Capture the cell that displays the provided text and extract its [X, Y] central coordinate. 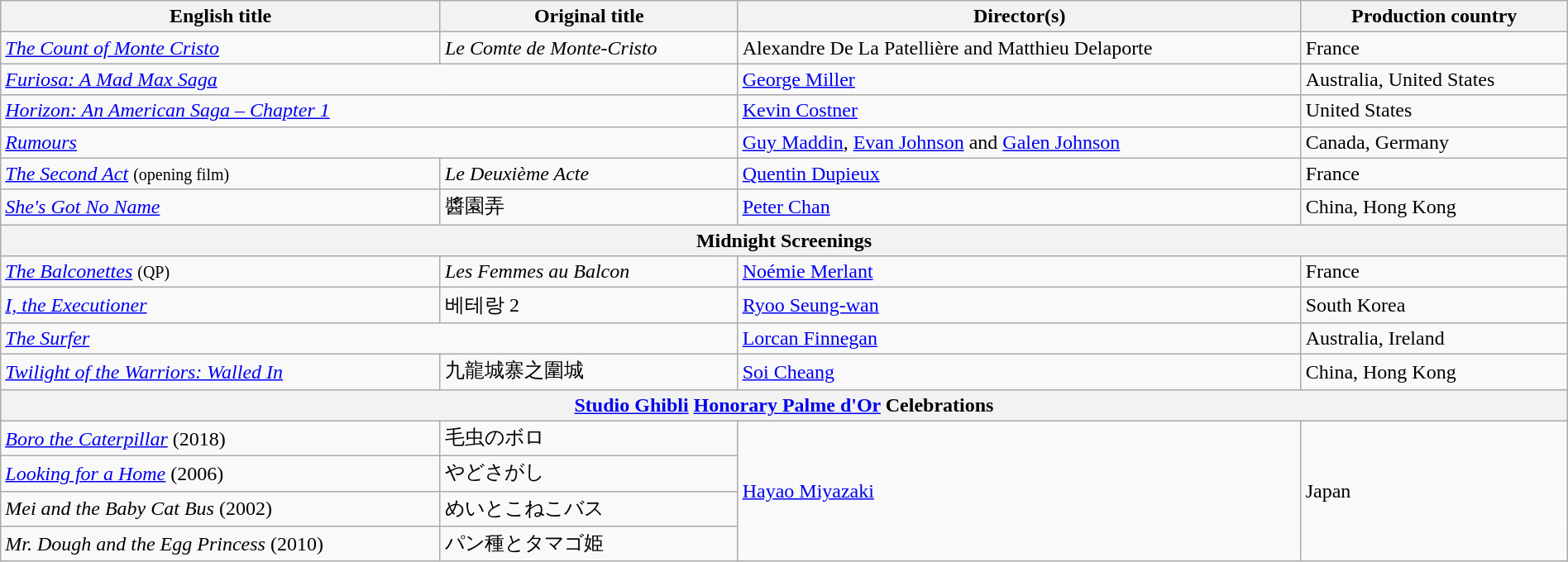
Canada, Germany [1434, 142]
The Balconettes (QP) [221, 272]
やどさがし [589, 474]
Studio Ghibli Honorary Palme d'Or Celebrations [784, 405]
I, the Executioner [221, 306]
English title [221, 17]
Le Deuxième Acte [589, 174]
The Surfer [369, 338]
Production country [1434, 17]
Kevin Costner [1019, 111]
Le Comte de Monte-Cristo [589, 48]
United States [1434, 111]
Australia, United States [1434, 79]
パン種とタマゴ姫 [589, 544]
Boro the Caterpillar (2018) [221, 438]
South Korea [1434, 306]
Original title [589, 17]
めいとこねこバス [589, 509]
Horizon: An American Saga – Chapter 1 [369, 111]
Ryoo Seung-wan [1019, 306]
Noémie Merlant [1019, 272]
九龍城寨之圍城 [589, 372]
醬園弄 [589, 207]
The Count of Monte Cristo [221, 48]
베테랑 2 [589, 306]
Looking for a Home (2006) [221, 474]
Soi Cheang [1019, 372]
Australia, Ireland [1434, 338]
毛虫のボロ [589, 438]
Mr. Dough and the Egg Princess (2010) [221, 544]
Quentin Dupieux [1019, 174]
George Miller [1019, 79]
Rumours [369, 142]
The Second Act (opening film) [221, 174]
Mei and the Baby Cat Bus (2002) [221, 509]
Peter Chan [1019, 207]
Director(s) [1019, 17]
Midnight Screenings [784, 241]
Alexandre De La Patellière and Matthieu Delaporte [1019, 48]
Japan [1434, 491]
Furiosa: A Mad Max Saga [369, 79]
Hayao Miyazaki [1019, 491]
Twilight of the Warriors: Walled In [221, 372]
Lorcan Finnegan [1019, 338]
She's Got No Name [221, 207]
Les Femmes au Balcon [589, 272]
Guy Maddin, Evan Johnson and Galen Johnson [1019, 142]
